Provide the (X, Y) coordinate of the cell's center where the given text is located.  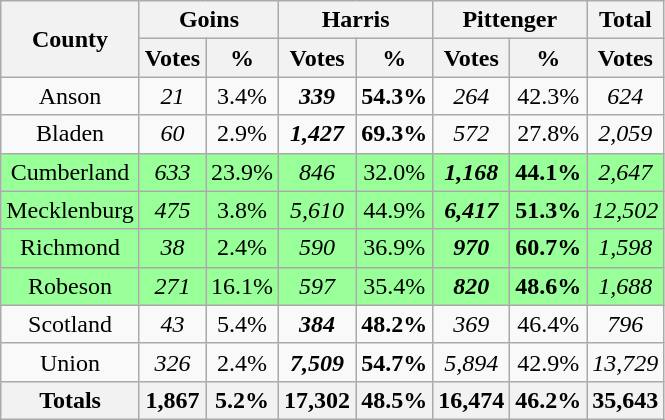
42.3% (548, 96)
Anson (70, 96)
5.2% (242, 400)
54.3% (394, 96)
44.1% (548, 172)
44.9% (394, 210)
5,894 (472, 362)
264 (472, 96)
48.5% (394, 400)
54.7% (394, 362)
7,509 (318, 362)
475 (172, 210)
48.6% (548, 286)
1,427 (318, 134)
Harris (356, 20)
23.9% (242, 172)
Bladen (70, 134)
35.4% (394, 286)
820 (472, 286)
Mecklenburg (70, 210)
339 (318, 96)
17,302 (318, 400)
48.2% (394, 324)
572 (472, 134)
42.9% (548, 362)
21 (172, 96)
6,417 (472, 210)
5.4% (242, 324)
2.9% (242, 134)
Pittenger (510, 20)
27.8% (548, 134)
60.7% (548, 248)
796 (626, 324)
Scotland (70, 324)
3.4% (242, 96)
Union (70, 362)
46.4% (548, 324)
35,643 (626, 400)
Totals (70, 400)
Robeson (70, 286)
32.0% (394, 172)
38 (172, 248)
43 (172, 324)
16.1% (242, 286)
51.3% (548, 210)
326 (172, 362)
69.3% (394, 134)
46.2% (548, 400)
Goins (208, 20)
1,598 (626, 248)
2,647 (626, 172)
12,502 (626, 210)
13,729 (626, 362)
1,168 (472, 172)
590 (318, 248)
Cumberland (70, 172)
633 (172, 172)
970 (472, 248)
5,610 (318, 210)
County (70, 39)
597 (318, 286)
36.9% (394, 248)
3.8% (242, 210)
Total (626, 20)
271 (172, 286)
846 (318, 172)
1,688 (626, 286)
384 (318, 324)
624 (626, 96)
16,474 (472, 400)
60 (172, 134)
Richmond (70, 248)
369 (472, 324)
2,059 (626, 134)
1,867 (172, 400)
